Return the (X, Y) coordinate for the center point of the cell that contains the specified text.  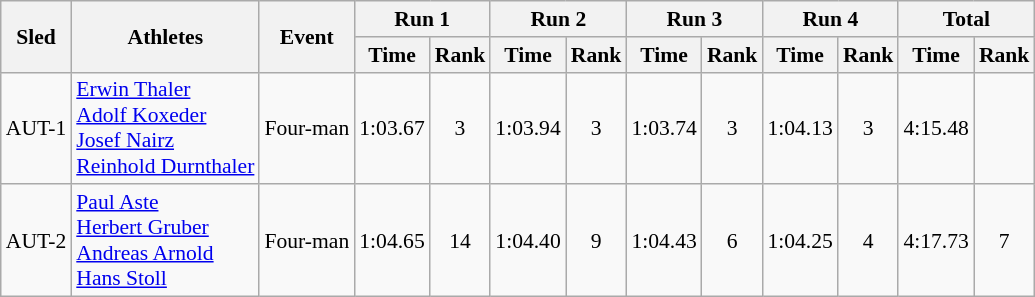
14 (460, 241)
1:04.25 (800, 241)
1:03.67 (392, 128)
Athletes (165, 36)
1:03.74 (664, 128)
Run 2 (558, 19)
1:04.13 (800, 128)
1:04.43 (664, 241)
Erwin ThalerAdolf KoxederJosef NairzReinhold Durnthaler (165, 128)
Sled (36, 36)
Run 4 (830, 19)
4:15.48 (936, 128)
AUT-1 (36, 128)
Run 1 (422, 19)
1:03.94 (528, 128)
1:04.65 (392, 241)
6 (732, 241)
7 (1004, 241)
1:04.40 (528, 241)
Total (966, 19)
9 (596, 241)
Run 3 (694, 19)
4:17.73 (936, 241)
Paul AsteHerbert GruberAndreas ArnoldHans Stoll (165, 241)
Event (306, 36)
AUT-2 (36, 241)
4 (868, 241)
